Locate the cell with the specified text and output its [x, y] center coordinate. 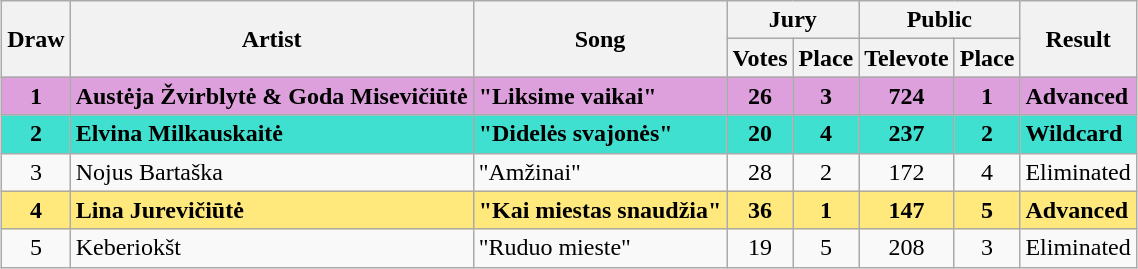
Lina Jurevičiūtė [272, 210]
Elvina Milkauskaitė [272, 134]
20 [760, 134]
Public [940, 20]
172 [906, 172]
Televote [906, 58]
Keberiokšt [272, 248]
Artist [272, 39]
724 [906, 96]
"Ruduo mieste" [600, 248]
Votes [760, 58]
36 [760, 210]
Jury [793, 20]
Song [600, 39]
Austėja Žvirblytė & Goda Misevičiūtė [272, 96]
147 [906, 210]
"Didelės svajonės" [600, 134]
26 [760, 96]
"Amžinai" [600, 172]
Draw [36, 39]
"Kai miestas snaudžia" [600, 210]
Nojus Bartaška [272, 172]
19 [760, 248]
Result [1078, 39]
237 [906, 134]
Wildcard [1078, 134]
208 [906, 248]
28 [760, 172]
"Liksime vaikai" [600, 96]
